Detect which cell encompasses the target text, then output its (x, y) center coordinate. 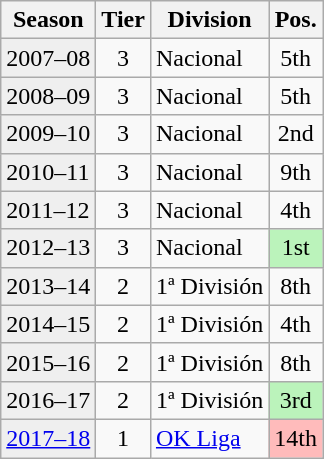
2015–16 (48, 362)
2011–12 (48, 210)
1 (124, 438)
2010–11 (48, 172)
3rd (296, 400)
Tier (124, 20)
2009–10 (48, 134)
1st (296, 248)
2008–09 (48, 96)
2017–18 (48, 438)
2007–08 (48, 58)
OK Liga (209, 438)
2012–13 (48, 248)
Division (209, 20)
2016–17 (48, 400)
2014–15 (48, 324)
9th (296, 172)
2013–14 (48, 286)
Pos. (296, 20)
14th (296, 438)
Season (48, 20)
2nd (296, 134)
